Determine the (x, y) coordinate at the center of the cell enclosing the given text.  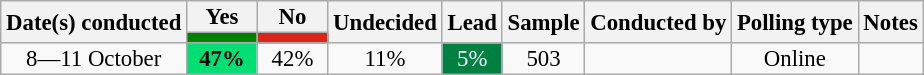
Lead (472, 22)
8—11 October (94, 59)
Undecided (385, 22)
Notes (890, 22)
503 (544, 59)
Polling type (795, 22)
Yes (222, 17)
Date(s) conducted (94, 22)
11% (385, 59)
Conducted by (658, 22)
Sample (544, 22)
Online (795, 59)
No (292, 17)
5% (472, 59)
42% (292, 59)
47% (222, 59)
